Return the [X, Y] coordinate for the center point of the cell that contains the specified text.  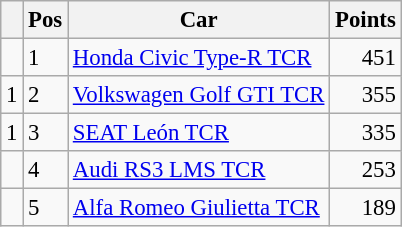
335 [366, 133]
Audi RS3 LMS TCR [199, 170]
Alfa Romeo Giulietta TCR [199, 208]
355 [366, 95]
4 [46, 170]
Car [199, 20]
451 [366, 58]
189 [366, 208]
Volkswagen Golf GTI TCR [199, 95]
Honda Civic Type-R TCR [199, 58]
253 [366, 170]
3 [46, 133]
5 [46, 208]
Points [366, 20]
2 [46, 95]
Pos [46, 20]
SEAT León TCR [199, 133]
